For the text-containing cell, return its midpoint in (x, y) coordinate format. 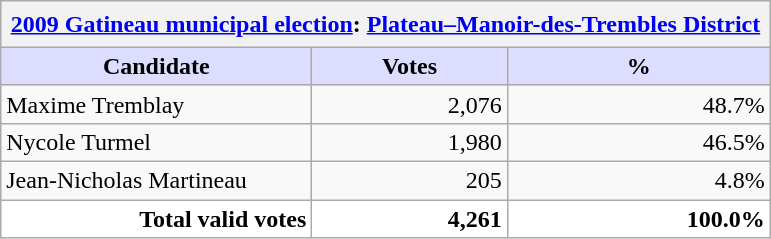
1,980 (410, 142)
4.8% (638, 180)
205 (410, 180)
Candidate (156, 66)
48.7% (638, 104)
Total valid votes (156, 219)
% (638, 66)
2,076 (410, 104)
46.5% (638, 142)
Jean-Nicholas Martineau (156, 180)
Nycole Turmel (156, 142)
2009 Gatineau municipal election: Plateau–Manoir-des-Trembles District (386, 24)
100.0% (638, 219)
4,261 (410, 219)
Votes (410, 66)
Maxime Tremblay (156, 104)
